Extract the [X, Y] coordinate from the center of the cell holding the provided text.  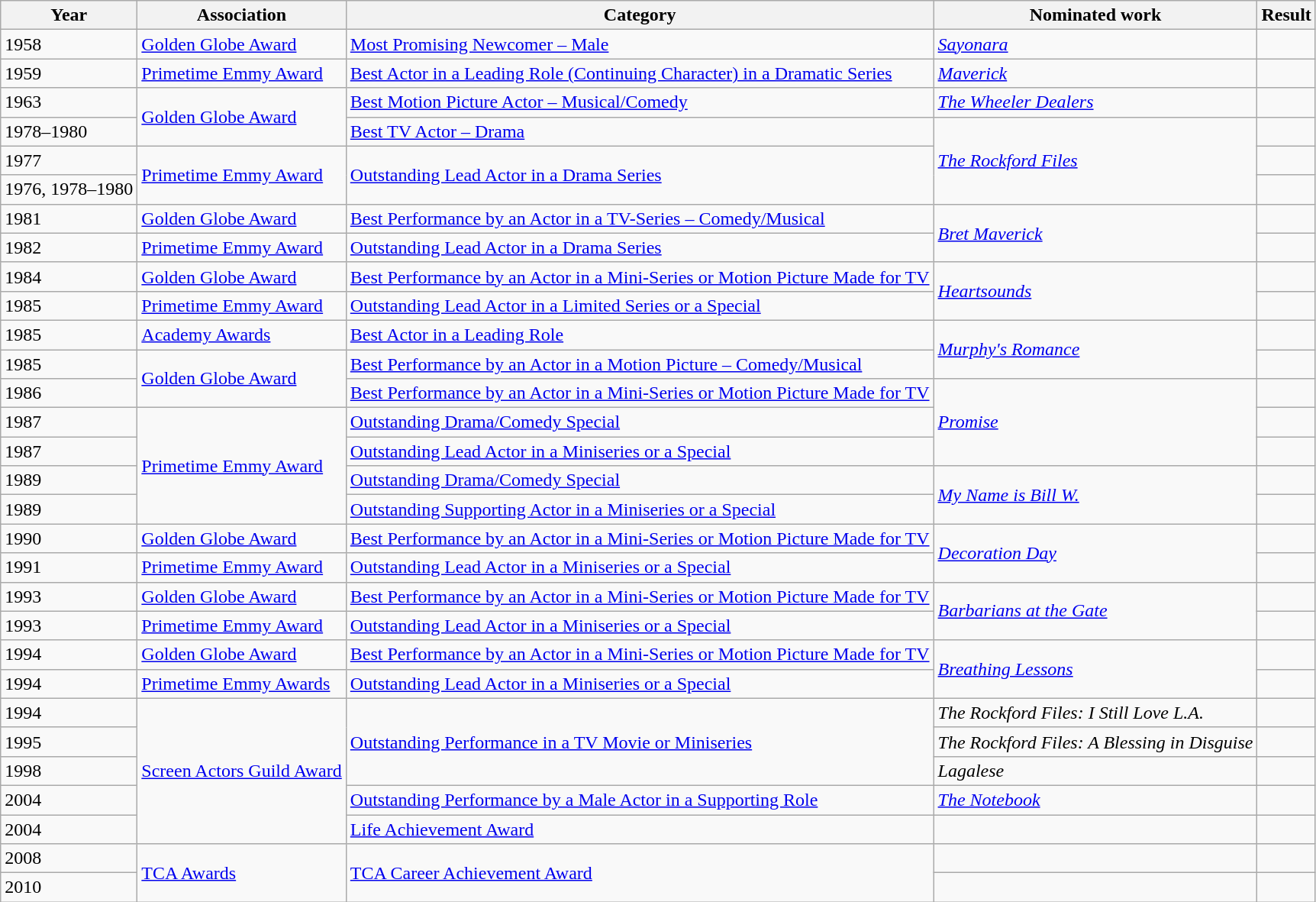
TCA Career Achievement Award [640, 873]
Best Motion Picture Actor – Musical/Comedy [640, 102]
Outstanding Supporting Actor in a Miniseries or a Special [640, 509]
2008 [69, 858]
Academy Awards [241, 335]
Category [640, 15]
Murphy's Romance [1095, 349]
1982 [69, 247]
1998 [69, 771]
The Wheeler Dealers [1095, 102]
1984 [69, 276]
Heartsounds [1095, 291]
Outstanding Performance in a TV Movie or Miniseries [640, 742]
1981 [69, 218]
1978–1980 [69, 131]
1977 [69, 160]
1976, 1978–1980 [69, 189]
1986 [69, 393]
The Rockford Files: I Still Love L.A. [1095, 713]
Best Actor in a Leading Role [640, 335]
Association [241, 15]
The Rockford Files: A Blessing in Disguise [1095, 742]
1995 [69, 742]
Promise [1095, 422]
1990 [69, 538]
Best TV Actor – Drama [640, 131]
TCA Awards [241, 873]
1963 [69, 102]
Primetime Emmy Awards [241, 684]
Barbarians at the Gate [1095, 611]
Best Performance by an Actor in a Motion Picture – Comedy/Musical [640, 364]
Decoration Day [1095, 553]
Best Performance by an Actor in a TV-Series – Comedy/Musical [640, 218]
My Name is Bill W. [1095, 495]
1991 [69, 567]
Most Promising Newcomer – Male [640, 44]
Screen Actors Guild Award [241, 771]
Sayonara [1095, 44]
Year [69, 15]
1959 [69, 73]
1958 [69, 44]
Nominated work [1095, 15]
The Rockford Files [1095, 160]
Best Actor in a Leading Role (Continuing Character) in a Dramatic Series [640, 73]
Lagalese [1095, 771]
Breathing Lessons [1095, 669]
Bret Maverick [1095, 233]
Outstanding Lead Actor in a Limited Series or a Special [640, 306]
Outstanding Performance by a Male Actor in a Supporting Role [640, 800]
2010 [69, 887]
Result [1286, 15]
The Notebook [1095, 800]
Life Achievement Award [640, 829]
Maverick [1095, 73]
